Find where the given text appears and provide that cell's center as (x, y) coordinate. 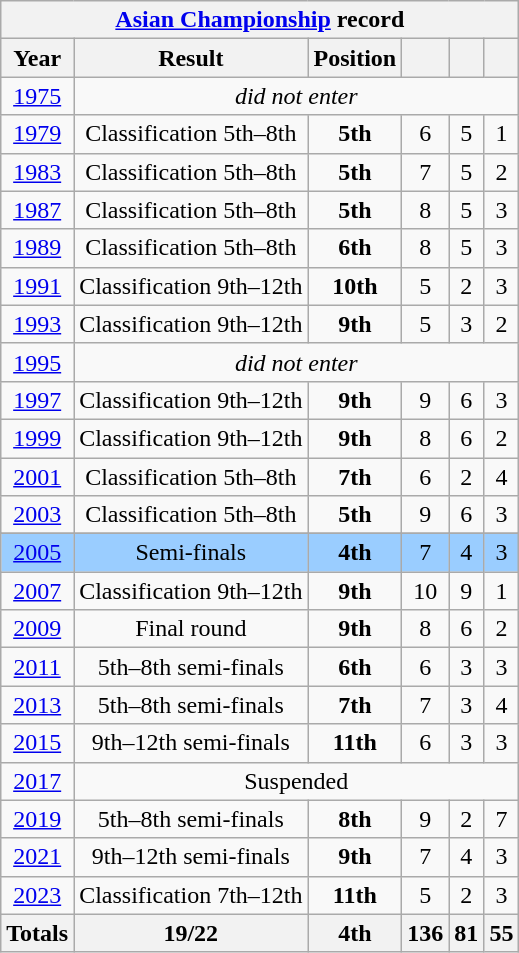
10 (426, 591)
Result (191, 58)
Asian Championship record (260, 20)
8th (355, 819)
1991 (38, 286)
2009 (38, 629)
1983 (38, 172)
1979 (38, 134)
55 (502, 933)
2019 (38, 819)
136 (426, 933)
1989 (38, 248)
1997 (38, 400)
Final round (191, 629)
1987 (38, 210)
2021 (38, 857)
2005 (38, 553)
2011 (38, 667)
2023 (38, 895)
Semi-finals (191, 553)
2007 (38, 591)
2001 (38, 477)
2003 (38, 515)
Suspended (296, 781)
2015 (38, 743)
1995 (38, 362)
2013 (38, 705)
1993 (38, 324)
1999 (38, 438)
81 (466, 933)
Year (38, 58)
Classification 7th–12th (191, 895)
1975 (38, 96)
2017 (38, 781)
19/22 (191, 933)
Position (355, 58)
10th (355, 286)
Totals (38, 933)
